From the cell containing the given text, extract its center point as [X, Y] coordinate. 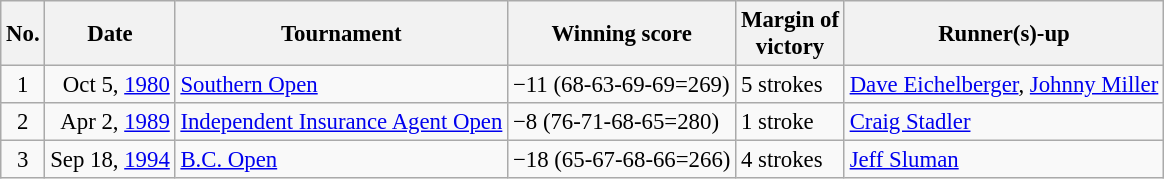
Apr 2, 1989 [110, 122]
−8 (76-71-68-65=280) [622, 122]
4 strokes [790, 160]
1 stroke [790, 122]
Sep 18, 1994 [110, 160]
Margin ofvictory [790, 34]
2 [23, 122]
No. [23, 34]
1 [23, 85]
−11 (68-63-69-69=269) [622, 85]
Date [110, 34]
Independent Insurance Agent Open [342, 122]
Winning score [622, 34]
Tournament [342, 34]
Jeff Sluman [1004, 160]
Oct 5, 1980 [110, 85]
Dave Eichelberger, Johnny Miller [1004, 85]
3 [23, 160]
Craig Stadler [1004, 122]
−18 (65-67-68-66=266) [622, 160]
5 strokes [790, 85]
B.C. Open [342, 160]
Southern Open [342, 85]
Runner(s)-up [1004, 34]
